Scan for the cell matching the given text and deliver its [X, Y] coordinate at center. 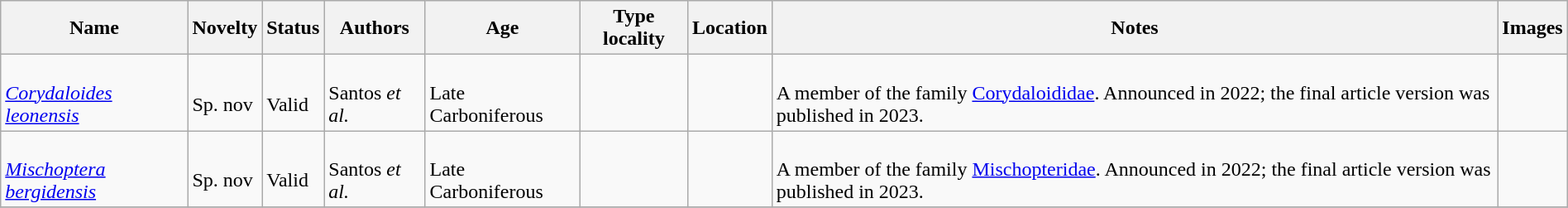
Corydaloides leonensis [94, 93]
Novelty [225, 28]
Status [293, 28]
Name [94, 28]
Images [1532, 28]
A member of the family Mischopteridae. Announced in 2022; the final article version was published in 2023. [1135, 169]
Location [730, 28]
Mischoptera bergidensis [94, 169]
Age [503, 28]
A member of the family Corydaloididae. Announced in 2022; the final article version was published in 2023. [1135, 93]
Authors [375, 28]
Notes [1135, 28]
Type locality [633, 28]
